Output the (X, Y) coordinate of the center of the cell containing the given text.  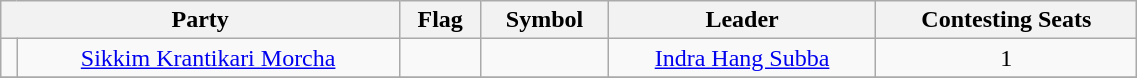
Sikkim Krantikari Morcha (208, 58)
Flag (440, 20)
Symbol (544, 20)
Party (200, 20)
Leader (742, 20)
1 (1006, 58)
Contesting Seats (1006, 20)
Indra Hang Subba (742, 58)
